Determine the [x, y] coordinate at the center of the cell enclosing the given text.  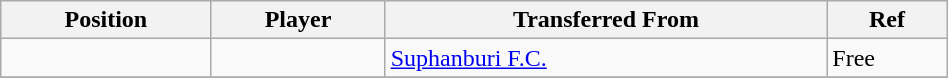
Free [887, 58]
Ref [887, 20]
Position [106, 20]
Suphanburi F.C. [606, 58]
Player [298, 20]
Transferred From [606, 20]
